Determine the (X, Y) coordinate at the center of the cell enclosing the given text.  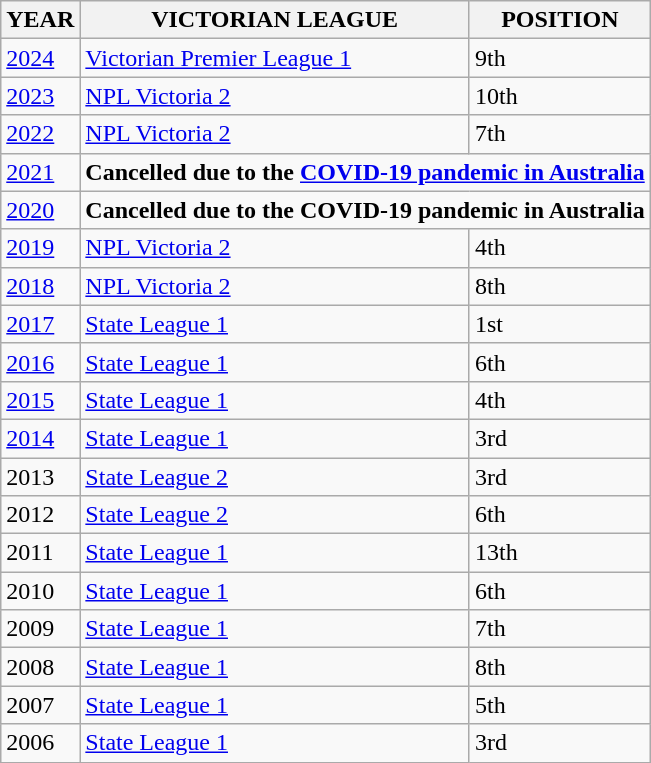
2023 (40, 96)
2009 (40, 629)
2006 (40, 743)
2019 (40, 248)
10th (560, 96)
2011 (40, 553)
2007 (40, 705)
9th (560, 58)
2012 (40, 515)
13th (560, 553)
VICTORIAN LEAGUE (275, 20)
1st (560, 324)
2008 (40, 667)
Victorian Premier League 1 (275, 58)
2010 (40, 591)
2020 (40, 210)
2022 (40, 134)
5th (560, 705)
2014 (40, 438)
POSITION (560, 20)
2013 (40, 477)
YEAR (40, 20)
2021 (40, 172)
2024 (40, 58)
2017 (40, 324)
2018 (40, 286)
2016 (40, 362)
2015 (40, 400)
